For the text-containing cell, return its midpoint in [x, y] coordinate format. 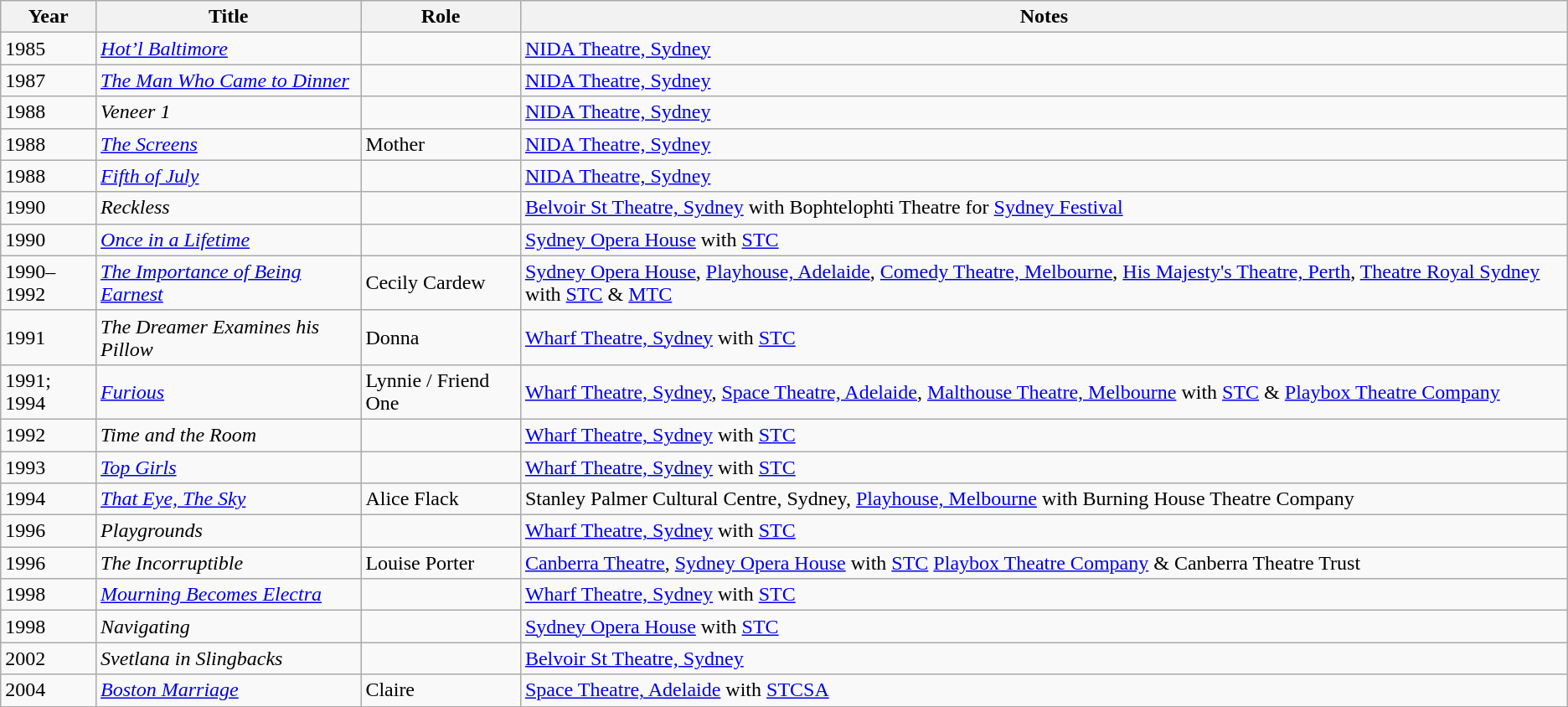
Hot’l Baltimore [229, 49]
The Importance of Being Earnest [229, 283]
Donna [441, 337]
That Eye, The Sky [229, 499]
The Man Who Came to Dinner [229, 80]
1993 [49, 467]
Belvoir St Theatre, Sydney [1044, 658]
The Dreamer Examines his Pillow [229, 337]
Mourning Becomes Electra [229, 595]
Sydney Opera House, Playhouse, Adelaide, Comedy Theatre, Melbourne, His Majesty's Theatre, Perth, Theatre Royal Sydney with STC & MTC [1044, 283]
1985 [49, 49]
Furious [229, 392]
Belvoir St Theatre, Sydney with Bophtelophti Theatre for Sydney Festival [1044, 208]
Reckless [229, 208]
1987 [49, 80]
The Screens [229, 144]
Year [49, 17]
Lynnie / Friend One [441, 392]
1991 [49, 337]
Boston Marriage [229, 690]
Once in a Lifetime [229, 240]
Space Theatre, Adelaide with STCSA [1044, 690]
2004 [49, 690]
Louise Porter [441, 563]
Mother [441, 144]
Canberra Theatre, Sydney Opera House with STC Playbox Theatre Company & Canberra Theatre Trust [1044, 563]
Title [229, 17]
Cecily Cardew [441, 283]
Wharf Theatre, Sydney, Space Theatre, Adelaide, Malthouse Theatre, Melbourne with STC & Playbox Theatre Company [1044, 392]
2002 [49, 658]
1994 [49, 499]
Claire [441, 690]
Time and the Room [229, 435]
1990–1992 [49, 283]
Top Girls [229, 467]
Notes [1044, 17]
Veneer 1 [229, 112]
Navigating [229, 627]
Svetlana in Slingbacks [229, 658]
Fifth of July [229, 176]
Playgrounds [229, 531]
Stanley Palmer Cultural Centre, Sydney, Playhouse, Melbourne with Burning House Theatre Company [1044, 499]
The Incorruptible [229, 563]
1991; 1994 [49, 392]
Alice Flack [441, 499]
1992 [49, 435]
Role [441, 17]
